Determine the (x, y) coordinate at the center of the cell enclosing the given text.  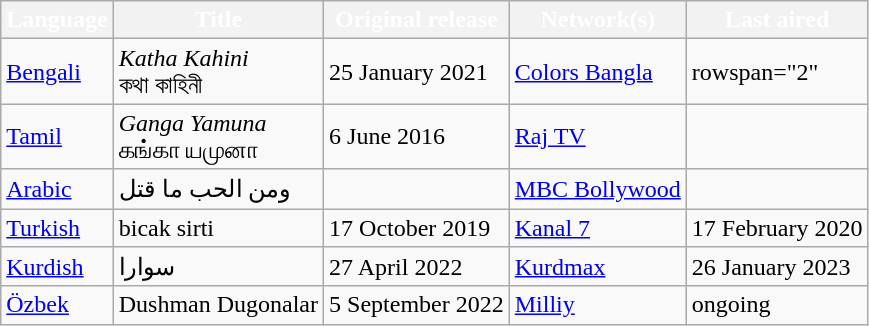
Kurdmax (598, 267)
ongoing (777, 305)
Tamil (57, 136)
Turkish (57, 227)
17 October 2019 (417, 227)
Bengali (57, 72)
27 April 2022 (417, 267)
Ganga Yamuna கங்கா யமுனா (218, 136)
Network(s) (598, 20)
Language (57, 20)
Original release (417, 20)
MBC Bollywood (598, 189)
5 September 2022 (417, 305)
Title (218, 20)
26 January 2023 (777, 267)
17 February 2020 (777, 227)
Raj TV (598, 136)
Arabic (57, 189)
Colors Bangla (598, 72)
Milliy (598, 305)
6 June 2016 (417, 136)
Kurdish (57, 267)
bicak sirti (218, 227)
ومن الحب ما قتل (218, 189)
سوارا (218, 267)
Özbek (57, 305)
Dushman Dugonalar (218, 305)
Kanal 7 (598, 227)
rowspan="2" (777, 72)
Katha Kahini কথা কাহিনী (218, 72)
25 January 2021 (417, 72)
Last aired (777, 20)
